Pinpoint the cell where the given text exists, returning its [x, y] midpoint coordinate. 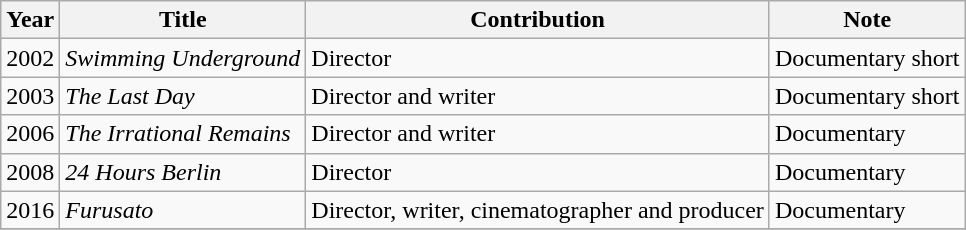
2016 [30, 210]
Swimming Underground [183, 58]
2003 [30, 96]
The Irrational Remains [183, 134]
2008 [30, 172]
Director, writer, cinematographer and producer [538, 210]
Contribution [538, 20]
The Last Day [183, 96]
Title [183, 20]
2002 [30, 58]
2006 [30, 134]
Furusato [183, 210]
Note [867, 20]
Year [30, 20]
24 Hours Berlin [183, 172]
